Return the [x, y] coordinate for the center point of the cell that contains the specified text.  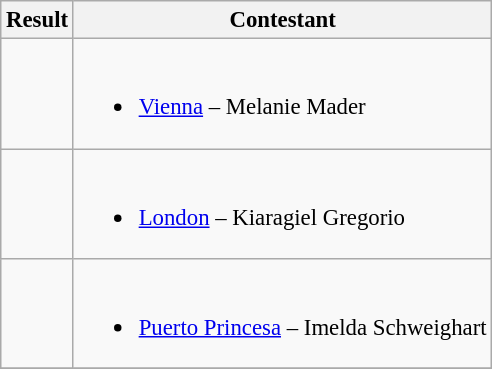
Vienna – Melanie Mader [282, 94]
Result [38, 20]
London – Kiaragiel Gregorio [282, 204]
Contestant [282, 20]
Puerto Princesa – Imelda Schweighart [282, 314]
